Identify which cell holds the provided text, then report its [X, Y] central coordinate. 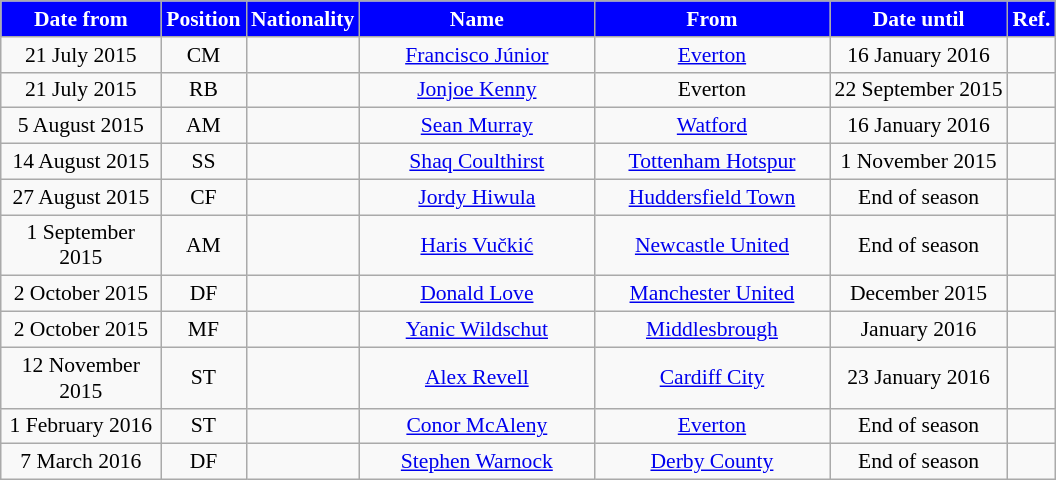
Stephen Warnock [476, 462]
Huddersfield Town [712, 197]
Alex Revell [476, 378]
1 September 2015 [81, 246]
1 February 2016 [81, 426]
December 2015 [919, 294]
From [712, 19]
Shaq Coulthirst [476, 162]
Conor McAleny [476, 426]
Date from [81, 19]
1 November 2015 [919, 162]
Tottenham Hotspur [712, 162]
5 August 2015 [81, 126]
Jordy Hiwula [476, 197]
Date until [919, 19]
Ref. [1032, 19]
Jonjoe Kenny [476, 90]
22 September 2015 [919, 90]
Donald Love [476, 294]
January 2016 [919, 330]
Watford [712, 126]
RB [204, 90]
Nationality [302, 19]
CM [204, 55]
Haris Vučkić [476, 246]
Position [204, 19]
Sean Murray [476, 126]
7 March 2016 [81, 462]
SS [204, 162]
Francisco Júnior [476, 55]
27 August 2015 [81, 197]
Manchester United [712, 294]
23 January 2016 [919, 378]
MF [204, 330]
Name [476, 19]
Cardiff City [712, 378]
Derby County [712, 462]
Newcastle United [712, 246]
CF [204, 197]
Yanic Wildschut [476, 330]
12 November 2015 [81, 378]
Middlesbrough [712, 330]
14 August 2015 [81, 162]
